Extract the [x, y] coordinate from the center of the cell holding the provided text.  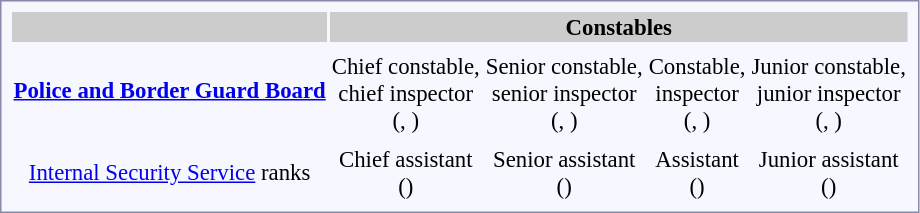
Constables [618, 27]
Senior constable,senior inspector(, ) [564, 93]
Senior assistant() [564, 172]
Junior constable,junior inspector(, ) [828, 93]
Junior assistant() [828, 172]
Assistant() [697, 172]
Chief assistant() [406, 172]
Police and Border Guard Board [170, 90]
Internal Security Service ranks [170, 172]
Chief constable,chief inspector(, ) [406, 93]
Constable,inspector(, ) [697, 93]
